Output the [X, Y] coordinate of the center of the cell containing the given text.  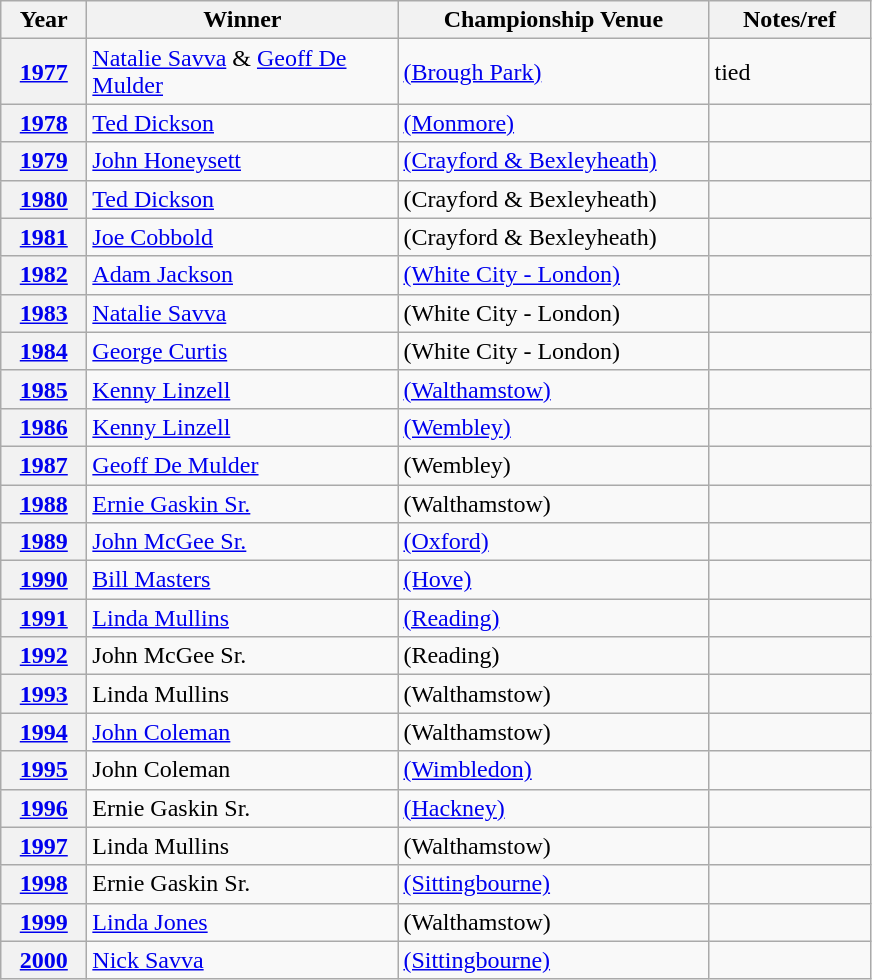
1986 [44, 427]
1989 [44, 542]
1995 [44, 770]
Winner [242, 20]
tied [790, 72]
Notes/ref [790, 20]
Adam Jackson [242, 275]
(Brough Park) [554, 72]
1984 [44, 351]
1982 [44, 275]
1994 [44, 732]
1991 [44, 618]
(Hackney) [554, 808]
Natalie Savva & Geoff De Mulder [242, 72]
1977 [44, 72]
Geoff De Mulder [242, 465]
(Monmore) [554, 123]
1998 [44, 884]
1999 [44, 922]
1993 [44, 694]
1992 [44, 656]
(Hove) [554, 580]
(Wimbledon) [554, 770]
Nick Savva [242, 960]
1996 [44, 808]
Joe Cobbold [242, 237]
Championship Venue [554, 20]
Bill Masters [242, 580]
1987 [44, 465]
1990 [44, 580]
Linda Jones [242, 922]
2000 [44, 960]
John Honeysett [242, 161]
(Oxford) [554, 542]
1988 [44, 503]
1985 [44, 389]
1981 [44, 237]
Natalie Savva [242, 313]
1979 [44, 161]
George Curtis [242, 351]
1997 [44, 846]
Year [44, 20]
1983 [44, 313]
1980 [44, 199]
1978 [44, 123]
